Provide the (X, Y) coordinate of the cell's center where the given text is located.  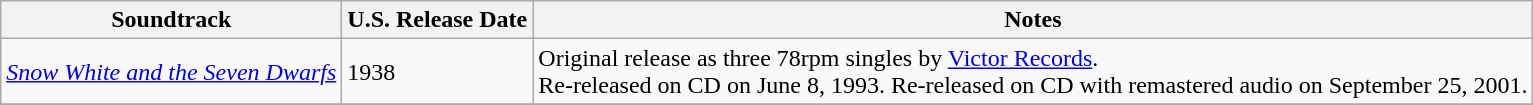
Soundtrack (172, 20)
Notes (1033, 20)
1938 (438, 72)
Snow White and the Seven Dwarfs (172, 72)
U.S. Release Date (438, 20)
